Scan for the cell matching the given text and deliver its [X, Y] coordinate at center. 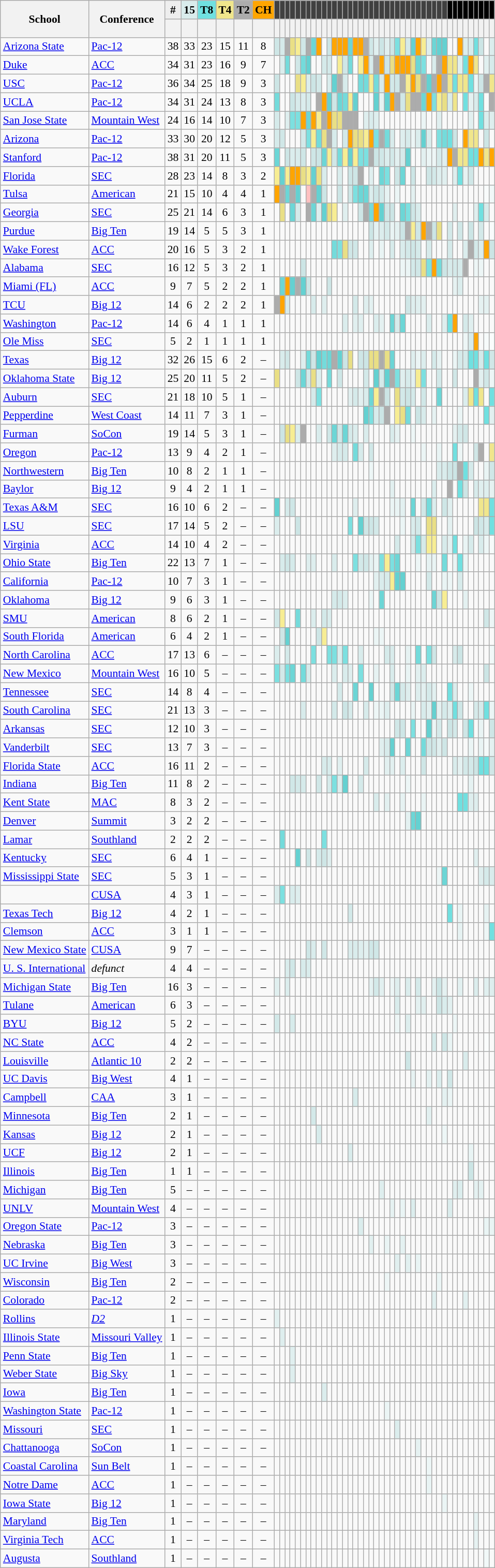
School [44, 19]
22 [173, 563]
Coastal Carolina [44, 1467]
28 [173, 176]
Minnesota [44, 1116]
North Carolina [44, 655]
Rollins [44, 1319]
30 [189, 139]
Kentucky [44, 858]
# [173, 10]
Georgia [44, 213]
South Florida [44, 637]
Alabama [44, 268]
32 [173, 360]
Ohio State [44, 563]
Kansas [44, 1134]
Virginia Tech [44, 1540]
Clemson [44, 931]
Tennessee [44, 692]
Iowa [44, 1393]
Texas A&M [44, 508]
Missouri Valley [127, 1337]
UC Irvine [44, 1264]
Oregon State [44, 1226]
South Carolina [44, 711]
UCLA [44, 102]
26 [189, 360]
Oregon [44, 452]
U. S. International [44, 969]
Wisconsin [44, 1282]
Weber State [44, 1374]
Conference [127, 19]
Michigan [44, 1190]
Illinois [44, 1172]
San Jose State [44, 121]
Chattanooga [44, 1448]
Campbell [44, 1098]
Missouri [44, 1429]
Tulsa [44, 194]
UNLV [44, 1208]
Baylor [44, 489]
Texas [44, 360]
UC Davis [44, 1079]
Auburn [44, 397]
Florida [44, 176]
Atlantic 10 [127, 1061]
Illinois State [44, 1337]
T4 [224, 10]
NC State [44, 1042]
Ole Miss [44, 342]
T8 [207, 10]
Kent State [44, 803]
Pepperdine [44, 416]
West Coast [127, 416]
Virginia [44, 544]
Oklahoma State [44, 379]
Duke [44, 65]
Furman [44, 434]
Augusta [44, 1559]
Texas Tech [44, 913]
UCF [44, 1153]
Arizona State [44, 47]
USC [44, 84]
Tulane [44, 1005]
Oklahoma [44, 600]
SMU [44, 618]
New Mexico State [44, 950]
Mississippi State [44, 877]
LSU [44, 526]
Vanderbilt [44, 747]
Big Sky [127, 1374]
T2 [243, 10]
Washington [44, 323]
D2 [127, 1319]
BYU [44, 1024]
Miami (FL) [44, 287]
CH [264, 10]
Notre Dame [44, 1485]
Indiana [44, 784]
New Mexico [44, 674]
Northwestern [44, 471]
Arkansas [44, 729]
Stanford [44, 157]
Wake Forest [44, 249]
Arizona [44, 139]
defunct [127, 969]
Lamar [44, 839]
Colorado [44, 1300]
California [44, 582]
CAA [127, 1098]
36 [173, 84]
Washington State [44, 1411]
Florida State [44, 766]
TCU [44, 305]
Purdue [44, 231]
Nebraska [44, 1245]
Maryland [44, 1521]
Michigan State [44, 987]
MAC [127, 803]
Louisville [44, 1061]
Summit [127, 821]
Denver [44, 821]
Penn State [44, 1356]
Iowa State [44, 1503]
Sun Belt [127, 1467]
